Locate the cell with the specified text and output its [x, y] center coordinate. 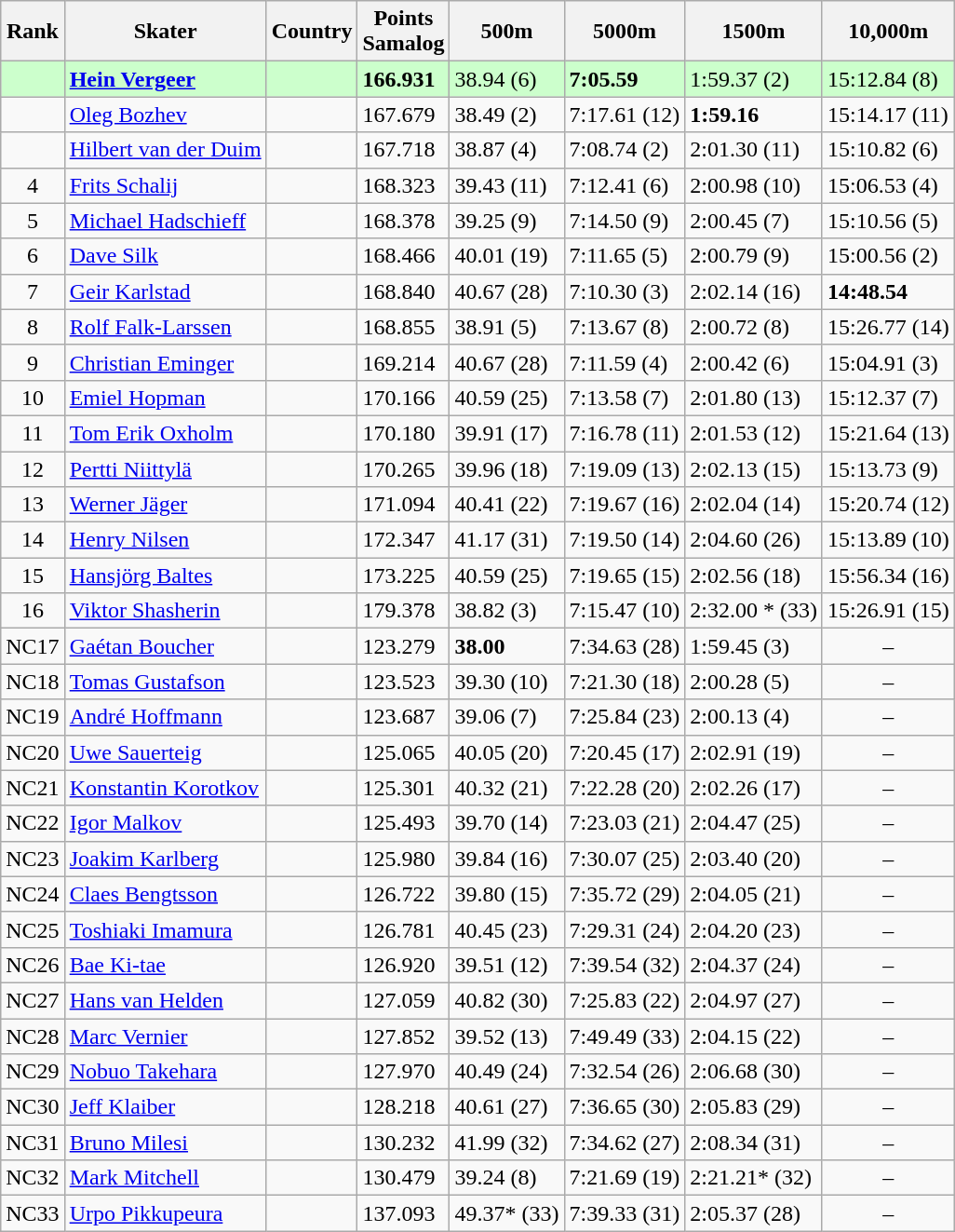
7:13.67 (8) [625, 327]
39.24 (8) [506, 1178]
7:32.54 (26) [625, 1072]
2:02.91 (19) [754, 752]
166.931 [404, 79]
2:06.68 (30) [754, 1072]
Geir Karlstad [166, 291]
11 [33, 433]
7:25.84 (23) [625, 717]
126.781 [404, 929]
NC30 [33, 1107]
Michael Hadschieff [166, 221]
15:10.56 (5) [888, 221]
39.06 (7) [506, 717]
2:04.47 (25) [754, 823]
126.920 [404, 965]
14:48.54 [888, 291]
8 [33, 327]
14 [33, 540]
Rank [33, 32]
2:00.72 (8) [754, 327]
7:15.47 (10) [625, 611]
7:19.65 (15) [625, 575]
15:12.84 (8) [888, 79]
39.43 (11) [506, 185]
Christian Eminger [166, 362]
49.37* (33) [506, 1213]
38.94 (6) [506, 79]
2:02.56 (18) [754, 575]
15:13.73 (9) [888, 468]
7:25.83 (22) [625, 1000]
7:23.03 (21) [625, 823]
125.493 [404, 823]
Uwe Sauerteig [166, 752]
39.84 (16) [506, 859]
40.49 (24) [506, 1072]
12 [33, 468]
2:04.15 (22) [754, 1036]
125.980 [404, 859]
7:11.59 (4) [625, 362]
123.279 [404, 646]
128.218 [404, 1107]
7 [33, 291]
125.301 [404, 788]
16 [33, 611]
Tomas Gustafson [166, 682]
15:00.56 (2) [888, 256]
2:02.04 (14) [754, 505]
2:00.13 (4) [754, 717]
7:34.62 (27) [625, 1143]
2:01.80 (13) [754, 398]
7:29.31 (24) [625, 929]
NC33 [33, 1213]
15:14.17 (11) [888, 115]
7:34.63 (28) [625, 646]
Emiel Hopman [166, 398]
Nobuo Takehara [166, 1072]
NC29 [33, 1072]
40.41 (22) [506, 505]
39.52 (13) [506, 1036]
170.180 [404, 433]
38.91 (5) [506, 327]
Joakim Karlberg [166, 859]
15:56.34 (16) [888, 575]
1:59.16 [754, 115]
170.265 [404, 468]
169.214 [404, 362]
40.45 (23) [506, 929]
2:04.97 (27) [754, 1000]
Dave Silk [166, 256]
NC24 [33, 894]
NC20 [33, 752]
172.347 [404, 540]
NC26 [33, 965]
Hein Vergeer [166, 79]
123.523 [404, 682]
NC28 [33, 1036]
7:36.65 (30) [625, 1107]
2:01.30 (11) [754, 150]
Skater [166, 32]
168.466 [404, 256]
7:17.61 (12) [625, 115]
2:00.45 (7) [754, 221]
127.970 [404, 1072]
127.852 [404, 1036]
NC18 [33, 682]
Frits Schalij [166, 185]
7:14.50 (9) [625, 221]
126.722 [404, 894]
1500m [754, 32]
15:26.77 (14) [888, 327]
7:39.33 (31) [625, 1213]
NC22 [33, 823]
4 [33, 185]
Werner Jäger [166, 505]
39.25 (9) [506, 221]
NC27 [33, 1000]
Hans van Helden [166, 1000]
40.61 (27) [506, 1107]
2:04.37 (24) [754, 965]
NC23 [33, 859]
Bruno Milesi [166, 1143]
9 [33, 362]
40.32 (21) [506, 788]
15:13.89 (10) [888, 540]
125.065 [404, 752]
Points Samalog [404, 32]
137.093 [404, 1213]
NC17 [33, 646]
NC31 [33, 1143]
167.718 [404, 150]
NC19 [33, 717]
15:21.64 (13) [888, 433]
2:03.40 (20) [754, 859]
5000m [625, 32]
168.840 [404, 291]
Claes Bengtsson [166, 894]
Konstantin Korotkov [166, 788]
130.479 [404, 1178]
167.679 [404, 115]
7:30.07 (25) [625, 859]
Toshiaki Imamura [166, 929]
Gaétan Boucher [166, 646]
7:16.78 (11) [625, 433]
2:02.26 (17) [754, 788]
15 [33, 575]
2:04.05 (21) [754, 894]
123.687 [404, 717]
127.059 [404, 1000]
Rolf Falk-Larssen [166, 327]
173.225 [404, 575]
7:19.50 (14) [625, 540]
171.094 [404, 505]
40.05 (20) [506, 752]
Hansjörg Baltes [166, 575]
15:10.82 (6) [888, 150]
Mark Mitchell [166, 1178]
7:19.09 (13) [625, 468]
Viktor Shasherin [166, 611]
7:39.54 (32) [625, 965]
39.91 (17) [506, 433]
Pertti Niittylä [166, 468]
13 [33, 505]
41.17 (31) [506, 540]
2:00.28 (5) [754, 682]
7:21.69 (19) [625, 1178]
Bae Ki-tae [166, 965]
7:22.28 (20) [625, 788]
38.82 (3) [506, 611]
2:00.79 (9) [754, 256]
7:35.72 (29) [625, 894]
130.232 [404, 1143]
2:04.20 (23) [754, 929]
7:10.30 (3) [625, 291]
7:05.59 [625, 79]
39.30 (10) [506, 682]
15:04.91 (3) [888, 362]
5 [33, 221]
39.80 (15) [506, 894]
2:01.53 (12) [754, 433]
7:13.58 (7) [625, 398]
2:02.14 (16) [754, 291]
2:00.98 (10) [754, 185]
39.51 (12) [506, 965]
André Hoffmann [166, 717]
15:06.53 (4) [888, 185]
2:21.21* (32) [754, 1178]
Hilbert van der Duim [166, 150]
38.87 (4) [506, 150]
2:32.00 * (33) [754, 611]
6 [33, 256]
10,000m [888, 32]
168.378 [404, 221]
10 [33, 398]
Igor Malkov [166, 823]
2:05.83 (29) [754, 1107]
40.82 (30) [506, 1000]
41.99 (32) [506, 1143]
NC25 [33, 929]
15:26.91 (15) [888, 611]
7:21.30 (18) [625, 682]
168.855 [404, 327]
7:20.45 (17) [625, 752]
Marc Vernier [166, 1036]
Tom Erik Oxholm [166, 433]
2:04.60 (26) [754, 540]
2:05.37 (28) [754, 1213]
2:02.13 (15) [754, 468]
170.166 [404, 398]
7:49.49 (33) [625, 1036]
Oleg Bozhev [166, 115]
Jeff Klaiber [166, 1107]
500m [506, 32]
15:12.37 (7) [888, 398]
NC21 [33, 788]
7:08.74 (2) [625, 150]
38.49 (2) [506, 115]
7:12.41 (6) [625, 185]
38.00 [506, 646]
7:19.67 (16) [625, 505]
7:11.65 (5) [625, 256]
1:59.37 (2) [754, 79]
2:00.42 (6) [754, 362]
Country [312, 32]
Henry Nilsen [166, 540]
40.01 (19) [506, 256]
39.96 (18) [506, 468]
39.70 (14) [506, 823]
168.323 [404, 185]
179.378 [404, 611]
15:20.74 (12) [888, 505]
2:08.34 (31) [754, 1143]
NC32 [33, 1178]
1:59.45 (3) [754, 646]
Urpo Pikkupeura [166, 1213]
